Search for the cell housing the specified text and yield its [X, Y] center coordinate. 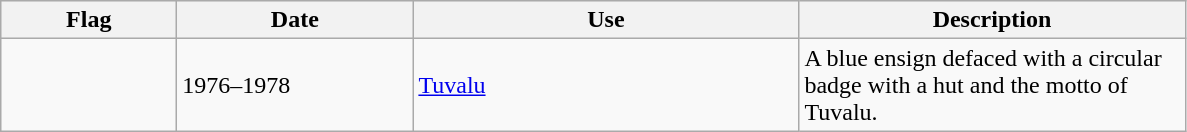
1976–1978 [295, 85]
Date [295, 20]
Description [992, 20]
Flag [89, 20]
A blue ensign defaced with a circular badge with a hut and the motto of Tuvalu. [992, 85]
Tuvalu [606, 85]
Use [606, 20]
